Find where the given text appears and provide that cell's center as (X, Y) coordinate. 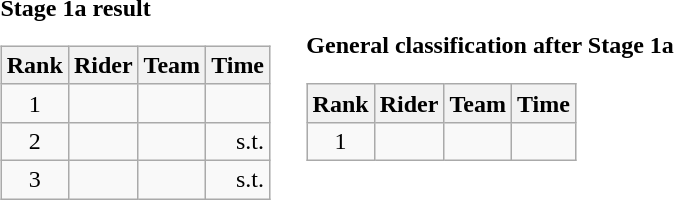
2 (34, 141)
3 (34, 179)
